Return the [x, y] coordinate for the center point of the cell that contains the specified text.  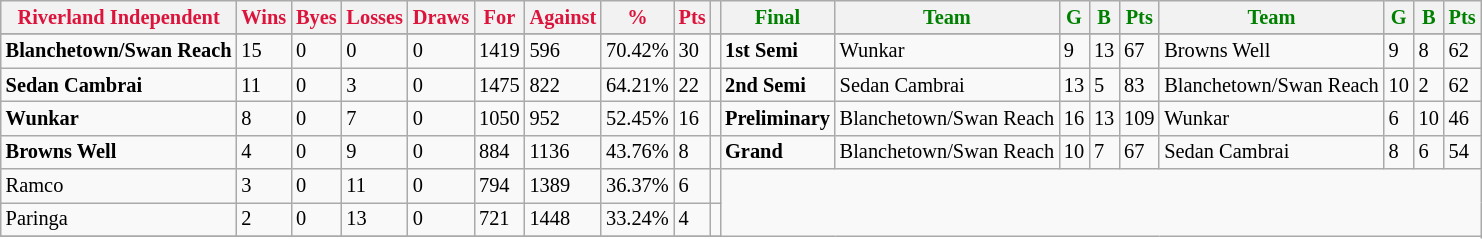
1389 [564, 186]
Final [778, 17]
Riverland Independent [119, 17]
109 [1139, 118]
54 [1462, 152]
596 [564, 51]
% [638, 17]
43.76% [638, 152]
64.21% [638, 85]
46 [1462, 118]
1st Semi [778, 51]
Grand [778, 152]
2nd Semi [778, 85]
1448 [564, 219]
721 [499, 219]
1419 [499, 51]
884 [499, 152]
36.37% [638, 186]
22 [692, 85]
33.24% [638, 219]
Byes [316, 17]
15 [264, 51]
794 [499, 186]
Ramco [119, 186]
Preliminary [778, 118]
Paringa [119, 219]
1475 [499, 85]
1136 [564, 152]
Losses [375, 17]
Draws [441, 17]
822 [564, 85]
For [499, 17]
5 [1104, 85]
70.42% [638, 51]
30 [692, 51]
52.45% [638, 118]
1050 [499, 118]
Against [564, 17]
952 [564, 118]
Wins [264, 17]
83 [1139, 85]
